Scan for the cell matching the given text and deliver its [x, y] coordinate at center. 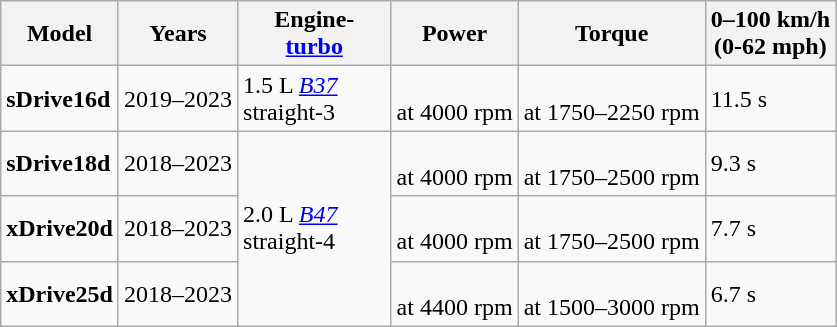
Engine- turbo [315, 34]
1.5 L B37 straight-3 [315, 98]
6.7 s [770, 294]
0–100 km/h (0-62 mph) [770, 34]
at 1500–3000 rpm [612, 294]
2.0 L B47 straight-4 [315, 228]
2019–2023 [178, 98]
xDrive25d [60, 294]
at 1750–2250 rpm [612, 98]
9.3 s [770, 164]
7.7 s [770, 228]
xDrive20d [60, 228]
Years [178, 34]
Power [454, 34]
11.5 s [770, 98]
at 4400 rpm [454, 294]
sDrive18d [60, 164]
sDrive16d [60, 98]
Model [60, 34]
Torque [612, 34]
